Return the [x, y] coordinate for the center point of the cell that contains the specified text.  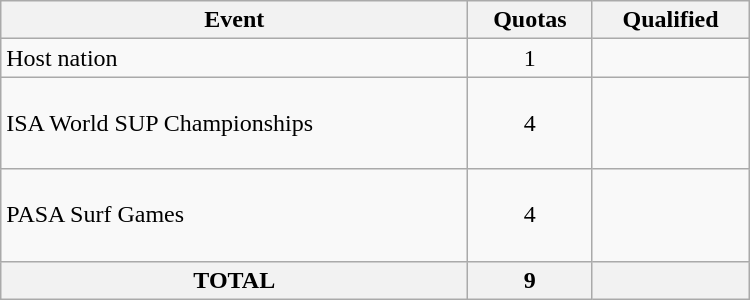
Event [234, 20]
1 [530, 58]
TOTAL [234, 280]
ISA World SUP Championships [234, 123]
Host nation [234, 58]
Quotas [530, 20]
PASA Surf Games [234, 215]
9 [530, 280]
Qualified [670, 20]
